Pinpoint the cell where the given text exists, returning its [x, y] midpoint coordinate. 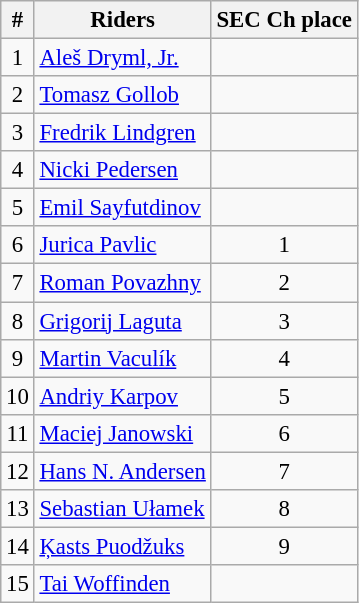
Maciej Janowski [122, 433]
Grigorij Laguta [122, 321]
Emil Sayfutdinov [122, 208]
Tai Woffinden [122, 584]
Hans N. Andersen [122, 471]
12 [18, 471]
13 [18, 509]
Andriy Karpov [122, 396]
Sebastian Ułamek [122, 509]
11 [18, 433]
Nicki Pedersen [122, 170]
Aleš Dryml, Jr. [122, 58]
Tomasz Gollob [122, 95]
Jurica Pavlic [122, 245]
Riders [122, 20]
Martin Vaculík [122, 358]
Roman Povazhny [122, 283]
Ķasts Puodžuks [122, 546]
10 [18, 396]
15 [18, 584]
Fredrik Lindgren [122, 133]
# [18, 20]
14 [18, 546]
SEC Ch place [284, 20]
